Determine the (x, y) coordinate at the center of the cell enclosing the given text.  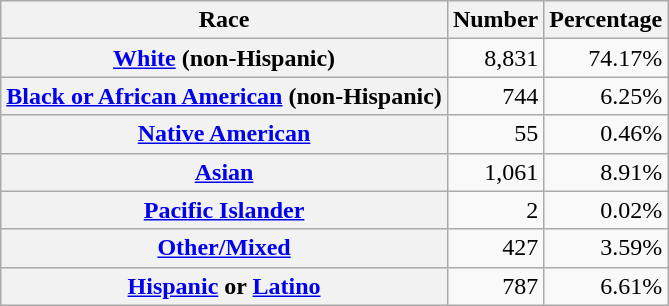
Asian (224, 172)
Number (495, 20)
2 (495, 210)
Hispanic or Latino (224, 286)
Pacific Islander (224, 210)
8.91% (606, 172)
427 (495, 248)
Percentage (606, 20)
0.02% (606, 210)
787 (495, 286)
744 (495, 96)
Other/Mixed (224, 248)
74.17% (606, 58)
Native American (224, 134)
1,061 (495, 172)
White (non-Hispanic) (224, 58)
6.25% (606, 96)
Black or African American (non-Hispanic) (224, 96)
55 (495, 134)
3.59% (606, 248)
Race (224, 20)
0.46% (606, 134)
8,831 (495, 58)
6.61% (606, 286)
